Provide the (x, y) coordinate of the cell's center where the given text is located.  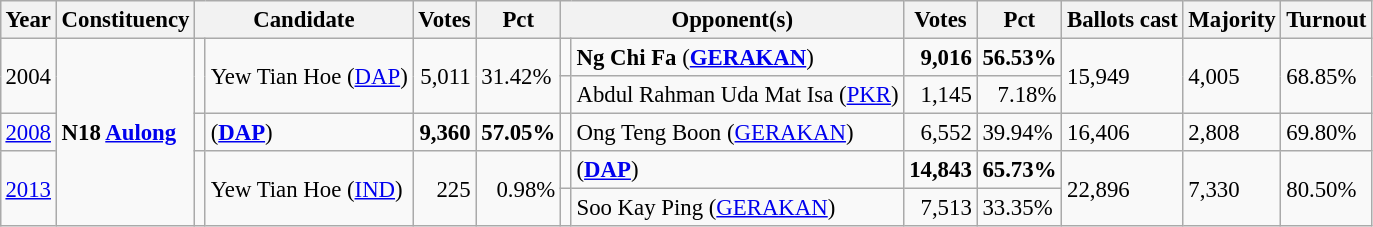
2,808 (1232, 133)
33.35% (1020, 208)
39.94% (1020, 133)
31.42% (518, 76)
2004 (28, 76)
22,896 (1122, 188)
56.53% (1020, 57)
Soo Kay Ping (GERAKAN) (738, 208)
65.73% (1020, 170)
9,016 (940, 57)
16,406 (1122, 133)
Yew Tian Hoe (DAP) (309, 76)
15,949 (1122, 76)
6,552 (940, 133)
Ballots cast (1122, 20)
Yew Tian Hoe (IND) (309, 188)
Year (28, 20)
Ng Chi Fa (GERAKAN) (738, 57)
68.85% (1326, 76)
2008 (28, 133)
Turnout (1326, 20)
Constituency (125, 20)
7,330 (1232, 188)
Abdul Rahman Uda Mat Isa (PKR) (738, 95)
Opponent(s) (732, 20)
7.18% (1020, 95)
9,360 (444, 133)
Majority (1232, 20)
225 (444, 188)
Candidate (304, 20)
5,011 (444, 76)
4,005 (1232, 76)
80.50% (1326, 188)
0.98% (518, 188)
69.80% (1326, 133)
1,145 (940, 95)
2013 (28, 188)
7,513 (940, 208)
N18 Aulong (125, 132)
14,843 (940, 170)
57.05% (518, 133)
Ong Teng Boon (GERAKAN) (738, 133)
